Identify which cell holds the provided text, then report its [X, Y] central coordinate. 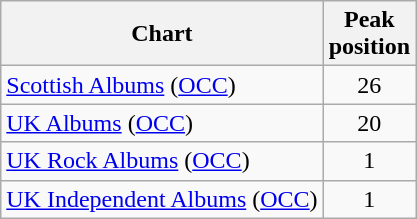
Peak position [369, 34]
Scottish Albums (OCC) [162, 85]
Chart [162, 34]
UK Independent Albums (OCC) [162, 199]
UK Albums (OCC) [162, 123]
20 [369, 123]
UK Rock Albums (OCC) [162, 161]
26 [369, 85]
